Return (X, Y) of the center of cell containing provided text 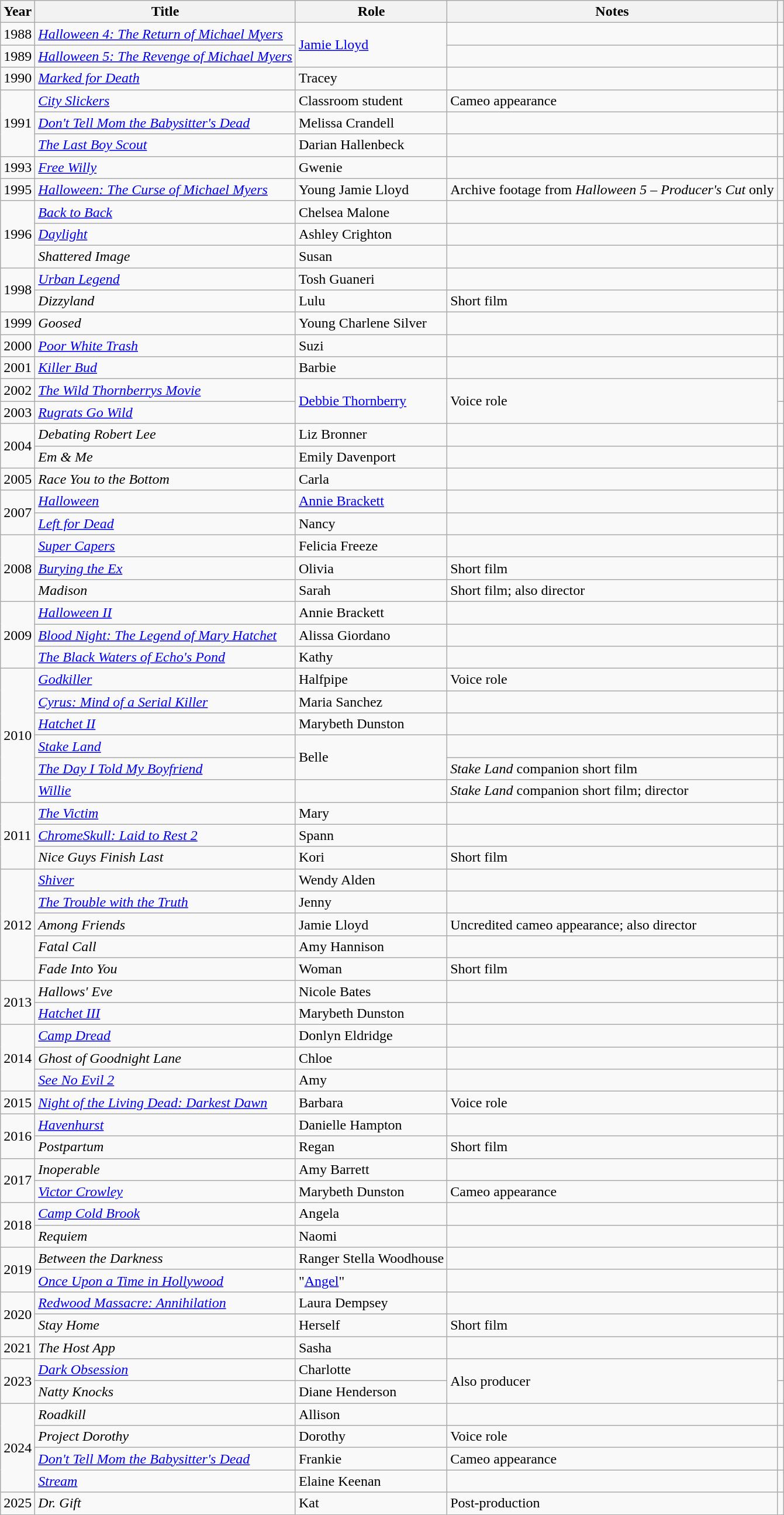
1990 (18, 78)
Rugrats Go Wild (165, 412)
1989 (18, 56)
2019 (18, 1269)
Halloween II (165, 612)
Elaine Keenan (371, 1481)
Goosed (165, 323)
Poor White Trash (165, 346)
Post-production (613, 1503)
2016 (18, 1136)
2025 (18, 1503)
Herself (371, 1325)
Debbie Thornberry (371, 401)
2021 (18, 1347)
Uncredited cameo appearance; also director (613, 924)
Hallows' Eve (165, 991)
2003 (18, 412)
Amy Barrett (371, 1169)
2018 (18, 1225)
Young Charlene Silver (371, 323)
Tracey (371, 78)
Kori (371, 858)
Victor Crowley (165, 1192)
Among Friends (165, 924)
Donlyn Eldridge (371, 1036)
Shattered Image (165, 256)
Ghost of Goodnight Lane (165, 1058)
2004 (18, 446)
Madison (165, 590)
2010 (18, 735)
Charlotte (371, 1370)
Kat (371, 1503)
Role (371, 12)
Halloween 4: The Return of Michael Myers (165, 34)
Jenny (371, 902)
Shiver (165, 880)
Stake Land companion short film (613, 769)
Diane Henderson (371, 1392)
Stay Home (165, 1325)
Year (18, 12)
Spann (371, 835)
1988 (18, 34)
2008 (18, 568)
Marked for Death (165, 78)
Postpartum (165, 1147)
Susan (371, 256)
Dizzyland (165, 301)
Title (165, 12)
1999 (18, 323)
1996 (18, 234)
Night of the Living Dead: Darkest Dawn (165, 1103)
Roadkill (165, 1414)
Olivia (371, 568)
Belle (371, 758)
Young Jamie Lloyd (371, 190)
Once Upon a Time in Hollywood (165, 1280)
"Angel" (371, 1280)
Felicia Freeze (371, 546)
Havenhurst (165, 1125)
Suzi (371, 346)
Nicole Bates (371, 991)
The Day I Told My Boyfriend (165, 769)
Sarah (371, 590)
Notes (613, 12)
ChromeSkull: Laid to Rest 2 (165, 835)
1991 (18, 123)
City Slickers (165, 101)
Back to Back (165, 212)
Amy Hannison (371, 946)
Hatchet II (165, 724)
Archive footage from Halloween 5 – Producer's Cut only (613, 190)
2014 (18, 1058)
Em & Me (165, 457)
Left for Dead (165, 524)
1998 (18, 290)
See No Evil 2 (165, 1080)
Woman (371, 969)
Requiem (165, 1236)
Liz Bronner (371, 435)
2012 (18, 924)
Super Capers (165, 546)
2020 (18, 1314)
The Victim (165, 813)
Nancy (371, 524)
2001 (18, 368)
2017 (18, 1180)
Danielle Hampton (371, 1125)
Halloween: The Curse of Michael Myers (165, 190)
1993 (18, 167)
Carla (371, 479)
Melissa Crandell (371, 123)
Fade Into You (165, 969)
Emily Davenport (371, 457)
2005 (18, 479)
Ashley Crighton (371, 234)
Dorothy (371, 1437)
Wendy Alden (371, 880)
Halloween (165, 501)
Kathy (371, 657)
Mary (371, 813)
Camp Cold Brook (165, 1214)
Project Dorothy (165, 1437)
Chloe (371, 1058)
Free Willy (165, 167)
The Wild Thornberrys Movie (165, 390)
Godkiller (165, 680)
2015 (18, 1103)
Barbara (371, 1103)
2000 (18, 346)
Angela (371, 1214)
Gwenie (371, 167)
Burying the Ex (165, 568)
Ranger Stella Woodhouse (371, 1258)
Debating Robert Lee (165, 435)
Stake Land companion short film; director (613, 791)
Darian Hallenbeck (371, 145)
Barbie (371, 368)
Camp Dread (165, 1036)
Also producer (613, 1381)
Fatal Call (165, 946)
Urban Legend (165, 279)
Regan (371, 1147)
The Trouble with the Truth (165, 902)
Dark Obsession (165, 1370)
Tosh Guaneri (371, 279)
Allison (371, 1414)
Stream (165, 1481)
Maria Sanchez (371, 702)
Halfpipe (371, 680)
1995 (18, 190)
Amy (371, 1080)
The Host App (165, 1347)
2002 (18, 390)
Between the Darkness (165, 1258)
Classroom student (371, 101)
Blood Night: The Legend of Mary Hatchet (165, 635)
2009 (18, 635)
Willie (165, 791)
Cyrus: Mind of a Serial Killer (165, 702)
Daylight (165, 234)
Short film; also director (613, 590)
2011 (18, 835)
Frankie (371, 1459)
Hatchet III (165, 1014)
Inoperable (165, 1169)
The Black Waters of Echo's Pond (165, 657)
2007 (18, 512)
Chelsea Malone (371, 212)
Stake Land (165, 746)
Killer Bud (165, 368)
Lulu (371, 301)
Race You to the Bottom (165, 479)
Redwood Massacre: Annihilation (165, 1303)
2013 (18, 1003)
Alissa Giordano (371, 635)
Sasha (371, 1347)
Natty Knocks (165, 1392)
Dr. Gift (165, 1503)
Nice Guys Finish Last (165, 858)
Halloween 5: The Revenge of Michael Myers (165, 56)
2024 (18, 1448)
Laura Dempsey (371, 1303)
The Last Boy Scout (165, 145)
Naomi (371, 1236)
2023 (18, 1381)
